Find where the given text appears and provide that cell's center as [X, Y] coordinate. 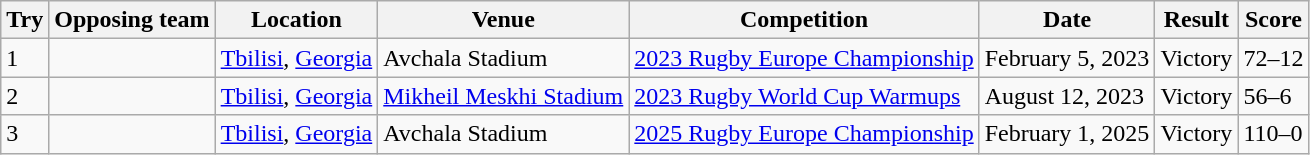
Mikheil Meskhi Stadium [504, 96]
2023 Rugby Europe Championship [804, 58]
August 12, 2023 [1067, 96]
72–12 [1274, 58]
February 1, 2025 [1067, 134]
Date [1067, 20]
Venue [504, 20]
2 [25, 96]
Competition [804, 20]
1 [25, 58]
February 5, 2023 [1067, 58]
110–0 [1274, 134]
Opposing team [132, 20]
Location [296, 20]
56–6 [1274, 96]
Score [1274, 20]
Result [1196, 20]
2025 Rugby Europe Championship [804, 134]
3 [25, 134]
Try [25, 20]
2023 Rugby World Cup Warmups [804, 96]
